Pinpoint the cell where the given text exists, returning its (x, y) midpoint coordinate. 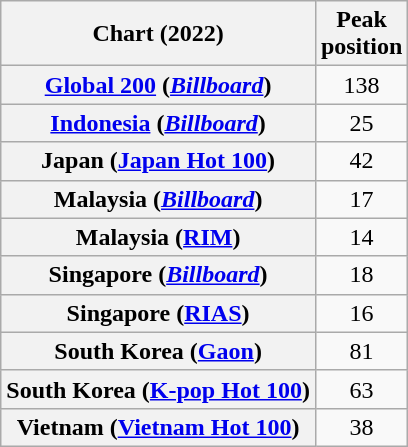
Indonesia (Billboard) (158, 123)
81 (361, 351)
Japan (Japan Hot 100) (158, 161)
Malaysia (Billboard) (158, 199)
Vietnam (Vietnam Hot 100) (158, 427)
Peakposition (361, 34)
42 (361, 161)
South Korea (K-pop Hot 100) (158, 389)
Malaysia (RIM) (158, 237)
18 (361, 275)
Global 200 (Billboard) (158, 85)
138 (361, 85)
Chart (2022) (158, 34)
63 (361, 389)
14 (361, 237)
South Korea (Gaon) (158, 351)
17 (361, 199)
Singapore (Billboard) (158, 275)
Singapore (RIAS) (158, 313)
38 (361, 427)
16 (361, 313)
25 (361, 123)
